From the cell containing the given text, extract its center point as (X, Y) coordinate. 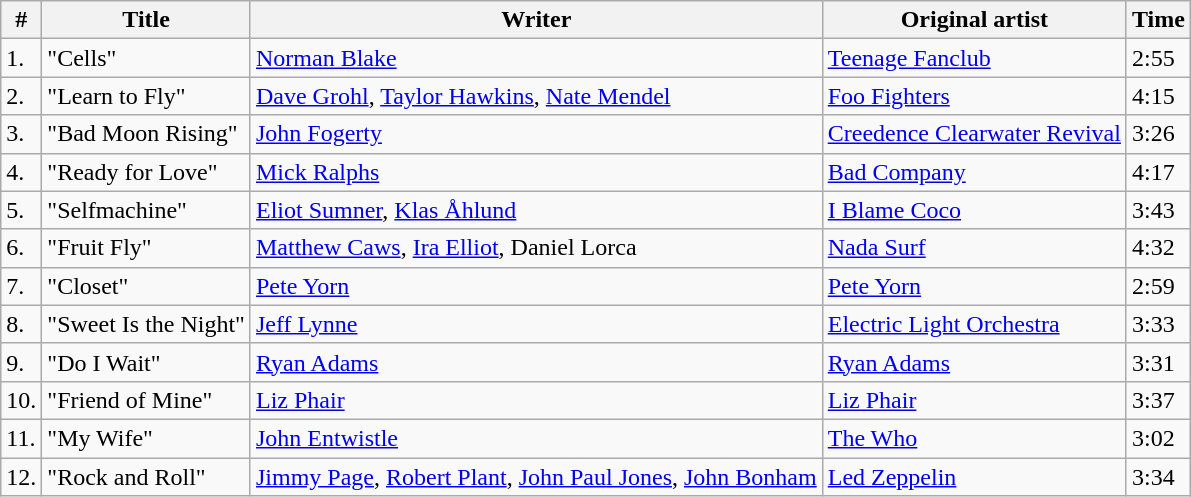
Dave Grohl, Taylor Hawkins, Nate Mendel (536, 96)
2:59 (1158, 286)
3:31 (1158, 362)
Title (146, 20)
Led Zeppelin (974, 477)
"Fruit Fly" (146, 248)
6. (22, 248)
10. (22, 400)
11. (22, 438)
Writer (536, 20)
Norman Blake (536, 58)
3:37 (1158, 400)
Matthew Caws, Ira Elliot, Daniel Lorca (536, 248)
Jimmy Page, Robert Plant, John Paul Jones, John Bonham (536, 477)
Bad Company (974, 172)
12. (22, 477)
3. (22, 134)
2. (22, 96)
7. (22, 286)
1. (22, 58)
Nada Surf (974, 248)
John Fogerty (536, 134)
"Ready for Love" (146, 172)
8. (22, 324)
"Friend of Mine" (146, 400)
John Entwistle (536, 438)
3:43 (1158, 210)
Original artist (974, 20)
2:55 (1158, 58)
4:15 (1158, 96)
Mick Ralphs (536, 172)
3:34 (1158, 477)
# (22, 20)
"Bad Moon Rising" (146, 134)
"My Wife" (146, 438)
Teenage Fanclub (974, 58)
4:32 (1158, 248)
"Closet" (146, 286)
"Do I Wait" (146, 362)
Jeff Lynne (536, 324)
4. (22, 172)
I Blame Coco (974, 210)
5. (22, 210)
Electric Light Orchestra (974, 324)
Foo Fighters (974, 96)
Eliot Sumner, Klas Åhlund (536, 210)
"Cells" (146, 58)
"Rock and Roll" (146, 477)
"Selfmachine" (146, 210)
Creedence Clearwater Revival (974, 134)
"Sweet Is the Night" (146, 324)
3:33 (1158, 324)
3:02 (1158, 438)
9. (22, 362)
The Who (974, 438)
Time (1158, 20)
"Learn to Fly" (146, 96)
3:26 (1158, 134)
4:17 (1158, 172)
